Locate the cell with the specified text and output its [x, y] center coordinate. 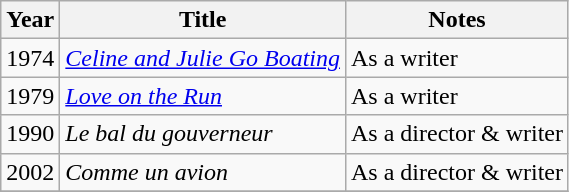
Love on the Run [203, 96]
1990 [30, 134]
1974 [30, 58]
Comme un avion [203, 172]
Title [203, 20]
Year [30, 20]
Notes [456, 20]
2002 [30, 172]
Le bal du gouverneur [203, 134]
1979 [30, 96]
Celine and Julie Go Boating [203, 58]
